Extract the [x, y] coordinate from the center of the cell holding the provided text.  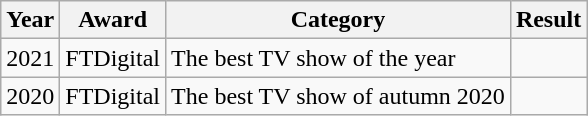
The best TV show of the year [338, 58]
Category [338, 20]
Year [30, 20]
2021 [30, 58]
Result [548, 20]
2020 [30, 96]
The best TV show of autumn 2020 [338, 96]
Award [113, 20]
